Determine the [X, Y] coordinate at the center of the cell enclosing the given text.  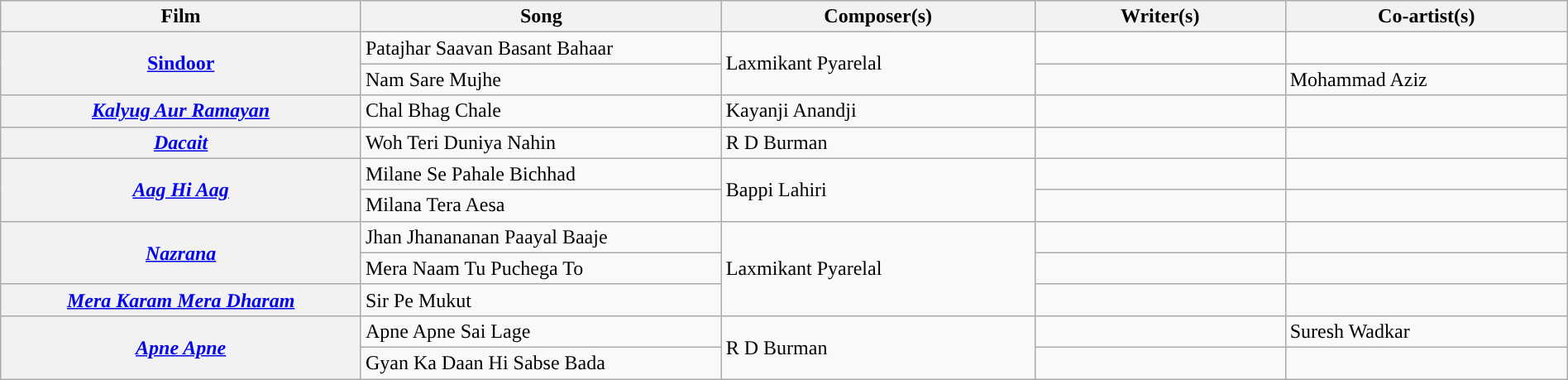
Sindoor [181, 64]
Co-artist(s) [1426, 17]
Chal Bhag Chale [541, 111]
Sir Pe Mukut [541, 300]
Apne Apne Sai Lage [541, 331]
Nazrana [181, 253]
Apne Apne [181, 347]
Kalyug Aur Ramayan [181, 111]
Milane Se Pahale Bichhad [541, 174]
Mera Naam Tu Puchega To [541, 268]
Gyan Ka Daan Hi Sabse Bada [541, 363]
Woh Teri Duniya Nahin [541, 142]
Nam Sare Mujhe [541, 79]
Composer(s) [878, 17]
Kayanji Anandji [878, 111]
Writer(s) [1159, 17]
Aag Hi Aag [181, 190]
Jhan Jhanananan Paayal Baaje [541, 237]
Bappi Lahiri [878, 190]
Suresh Wadkar [1426, 331]
Mohammad Aziz [1426, 79]
Film [181, 17]
Milana Tera Aesa [541, 205]
Song [541, 17]
Dacait [181, 142]
Mera Karam Mera Dharam [181, 300]
Patajhar Saavan Basant Bahaar [541, 48]
